Determine the [x, y] coordinate at the center of the cell enclosing the given text.  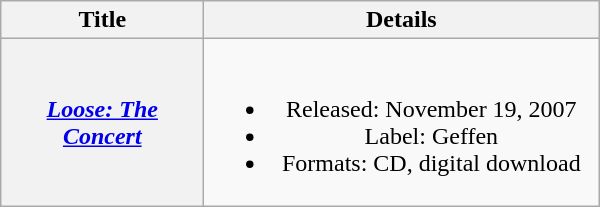
Title [102, 20]
Released: November 19, 2007Label: GeffenFormats: CD, digital download [402, 122]
Details [402, 20]
Loose: The Concert [102, 122]
